Capture the cell that displays the provided text and extract its [X, Y] central coordinate. 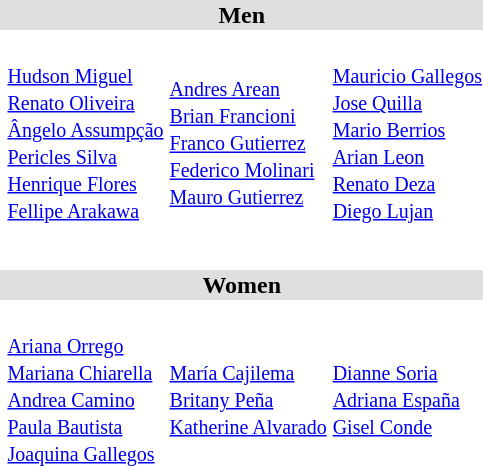
Mauricio GallegosJose QuillaMario BerriosArian LeonRenato DezaDiego Lujan [407, 129]
Andres AreanBrian FrancioniFranco GutierrezFederico MolinariMauro Gutierrez [248, 129]
Hudson MiguelRenato OliveiraÂngelo AssumpçãoPericles SilvaHenrique FloresFellipe Arakawa [86, 129]
